Search for the cell housing the specified text and yield its [x, y] center coordinate. 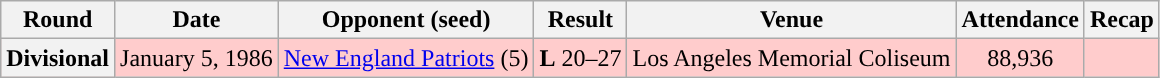
Opponent (seed) [406, 20]
Venue [792, 20]
L 20–27 [580, 58]
Divisional [58, 58]
Date [197, 20]
New England Patriots (5) [406, 58]
January 5, 1986 [197, 58]
88,936 [1020, 58]
Los Angeles Memorial Coliseum [792, 58]
Result [580, 20]
Round [58, 20]
Attendance [1020, 20]
Recap [1122, 20]
